Locate the cell with the specified text and output its (x, y) center coordinate. 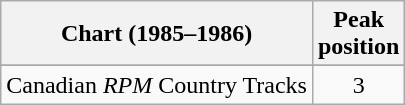
Canadian RPM Country Tracks (157, 85)
3 (358, 85)
Chart (1985–1986) (157, 34)
Peakposition (358, 34)
